Return the [X, Y] coordinate for the center point of the cell that contains the specified text.  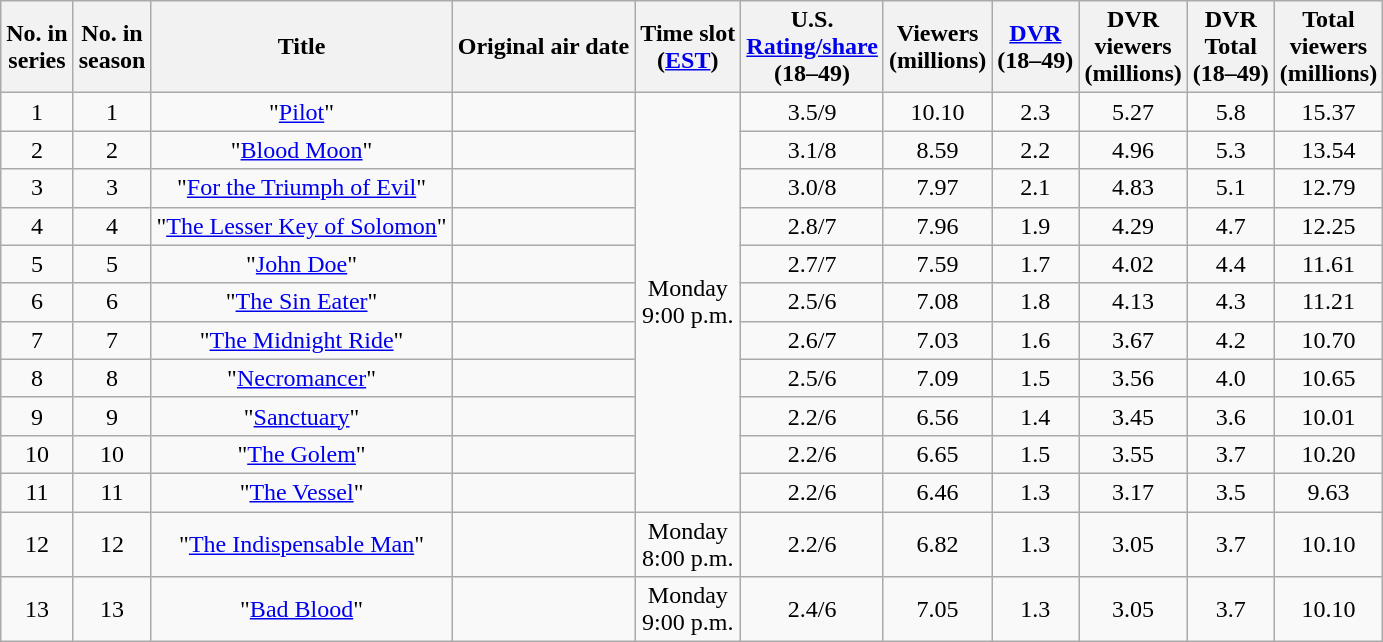
6.65 [937, 454]
7.05 [937, 610]
Original air date [544, 47]
Totalviewers(millions) [1328, 47]
10.01 [1328, 416]
"The Golem" [302, 454]
3.6 [1230, 416]
3.56 [1133, 378]
12.25 [1328, 226]
4.96 [1133, 150]
7.09 [937, 378]
5.8 [1230, 112]
1.7 [1036, 264]
4.7 [1230, 226]
5.1 [1230, 188]
No. inseason [112, 47]
2.2 [1036, 150]
5.3 [1230, 150]
"The Sin Eater" [302, 302]
DVRTotal(18–49) [1230, 47]
"Pilot" [302, 112]
3.0/8 [812, 188]
"Bad Blood" [302, 610]
6.82 [937, 544]
11.61 [1328, 264]
"The Indispensable Man" [302, 544]
"Necromancer" [302, 378]
2.3 [1036, 112]
4.4 [1230, 264]
"Blood Moon" [302, 150]
1.6 [1036, 340]
7.96 [937, 226]
2.7/7 [812, 264]
"The Midnight Ride" [302, 340]
3.55 [1133, 454]
"Sanctuary" [302, 416]
7.59 [937, 264]
5.27 [1133, 112]
10.20 [1328, 454]
3.45 [1133, 416]
1.8 [1036, 302]
DVR(18–49) [1036, 47]
"John Doe" [302, 264]
4.83 [1133, 188]
6.46 [937, 492]
6.56 [937, 416]
7.97 [937, 188]
Time slot(EST) [688, 47]
15.37 [1328, 112]
4.02 [1133, 264]
4.3 [1230, 302]
9.63 [1328, 492]
3.1/8 [812, 150]
11.21 [1328, 302]
7.08 [937, 302]
"For the Triumph of Evil" [302, 188]
2.4/6 [812, 610]
2.1 [1036, 188]
4.2 [1230, 340]
3.5/9 [812, 112]
8.59 [937, 150]
2.8/7 [812, 226]
"The Vessel" [302, 492]
1.4 [1036, 416]
2.6/7 [812, 340]
4.13 [1133, 302]
Title [302, 47]
10.65 [1328, 378]
Monday8:00 p.m. [688, 544]
1.9 [1036, 226]
7.03 [937, 340]
13.54 [1328, 150]
No. inseries [37, 47]
Viewers(millions) [937, 47]
10.70 [1328, 340]
U.S.Rating/share(18–49) [812, 47]
12.79 [1328, 188]
3.67 [1133, 340]
3.5 [1230, 492]
"The Lesser Key of Solomon" [302, 226]
4.0 [1230, 378]
DVRviewers(millions) [1133, 47]
3.17 [1133, 492]
4.29 [1133, 226]
